Provide the (X, Y) coordinate of the cell's center where the given text is located.  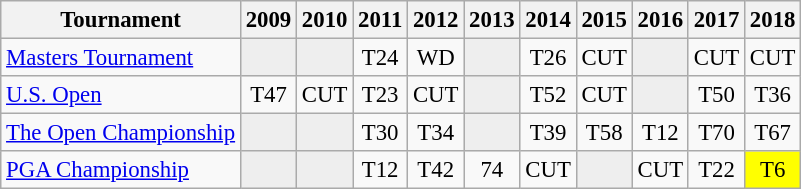
T42 (436, 170)
2016 (660, 20)
T47 (268, 95)
2013 (492, 20)
T6 (773, 170)
2012 (436, 20)
U.S. Open (121, 95)
Tournament (121, 20)
T67 (773, 133)
Masters Tournament (121, 58)
2010 (325, 20)
2015 (604, 20)
The Open Championship (121, 133)
T50 (716, 95)
T39 (548, 133)
T34 (436, 133)
T36 (773, 95)
T23 (380, 95)
T22 (716, 170)
T70 (716, 133)
2011 (380, 20)
T26 (548, 58)
74 (492, 170)
2017 (716, 20)
2014 (548, 20)
2009 (268, 20)
T24 (380, 58)
T30 (380, 133)
WD (436, 58)
PGA Championship (121, 170)
T52 (548, 95)
T58 (604, 133)
2018 (773, 20)
